Search for the cell housing the specified text and yield its [x, y] center coordinate. 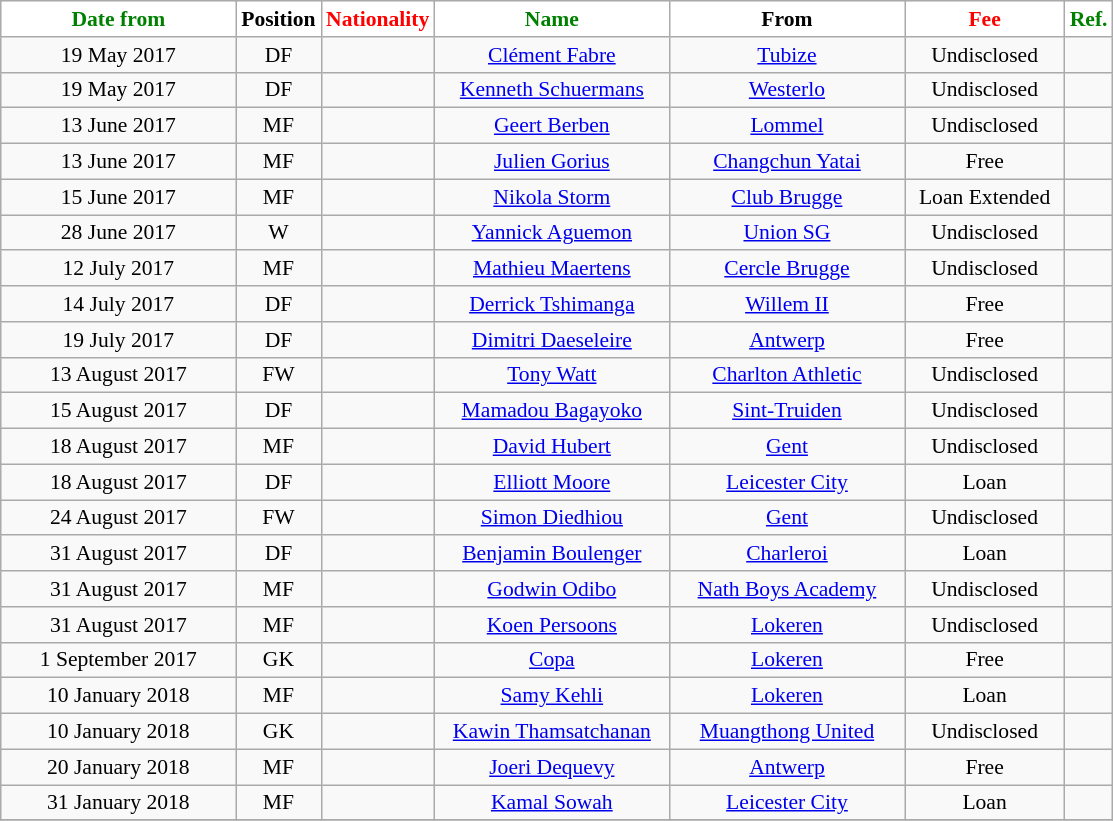
Club Brugge [786, 197]
Kenneth Schuermans [552, 90]
Tony Watt [552, 375]
Kamal Sowah [552, 803]
Simon Diedhiou [552, 518]
15 June 2017 [118, 197]
Sint-Truiden [786, 411]
Loan Extended [985, 197]
Willem II [786, 304]
From [786, 19]
19 July 2017 [118, 340]
W [278, 233]
1 September 2017 [118, 660]
Westerlo [786, 90]
Tubize [786, 55]
Geert Berben [552, 126]
Nikola Storm [552, 197]
Changchun Yatai [786, 162]
Charleroi [786, 554]
Godwin Odibo [552, 589]
Kawin Thamsatchanan [552, 732]
Samy Kehli [552, 696]
Nath Boys Academy [786, 589]
Mathieu Maertens [552, 269]
Ref. [1089, 19]
Mamadou Bagayoko [552, 411]
15 August 2017 [118, 411]
14 July 2017 [118, 304]
20 January 2018 [118, 767]
Joeri Dequevy [552, 767]
Dimitri Daeseleire [552, 340]
Julien Gorius [552, 162]
Charlton Athletic [786, 375]
Lommel [786, 126]
13 August 2017 [118, 375]
David Hubert [552, 447]
12 July 2017 [118, 269]
Copa [552, 660]
Clément Fabre [552, 55]
Position [278, 19]
Name [552, 19]
28 June 2017 [118, 233]
Muangthong United [786, 732]
Koen Persoons [552, 625]
Cercle Brugge [786, 269]
Date from [118, 19]
Fee [985, 19]
Union SG [786, 233]
Nationality [378, 19]
Derrick Tshimanga [552, 304]
Benjamin Boulenger [552, 554]
Elliott Moore [552, 482]
24 August 2017 [118, 518]
31 January 2018 [118, 803]
Yannick Aguemon [552, 233]
